Extract the [X, Y] coordinate from the center of the cell holding the provided text.  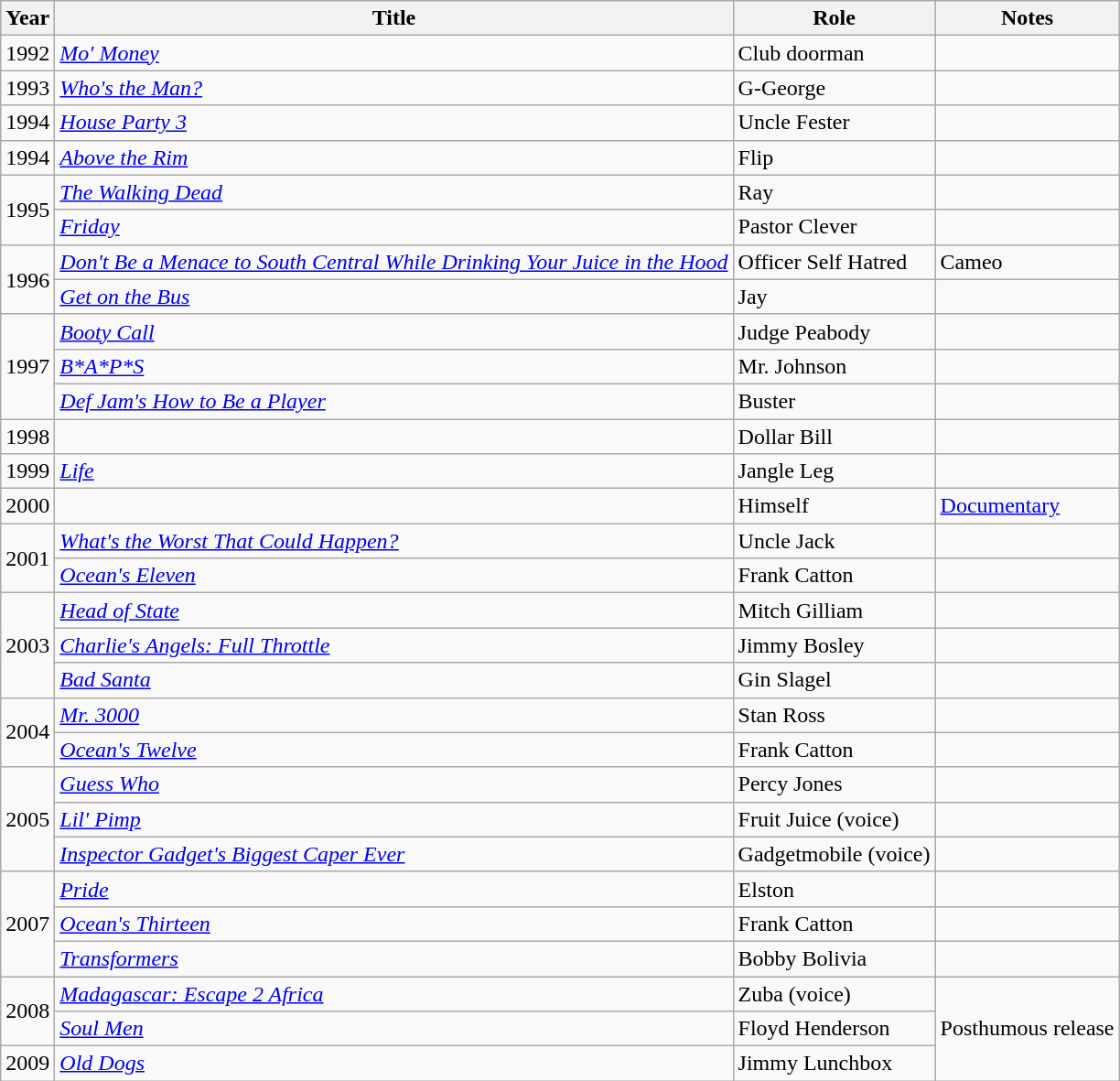
Def Jam's How to Be a Player [393, 401]
Soul Men [393, 1029]
Ray [835, 192]
2007 [27, 924]
Mr. Johnson [835, 366]
Who's the Man? [393, 88]
Mitch Gilliam [835, 611]
Officer Self Hatred [835, 262]
Percy Jones [835, 784]
Notes [1027, 18]
Stan Ross [835, 715]
Above the Rim [393, 157]
Posthumous release [1027, 1028]
Uncle Fester [835, 123]
1995 [27, 210]
Gin Slagel [835, 680]
Flip [835, 157]
Year [27, 18]
Pride [393, 889]
What's the Worst That Could Happen? [393, 541]
Friday [393, 227]
Buster [835, 401]
Jimmy Lunchbox [835, 1064]
Charlie's Angels: Full Throttle [393, 645]
Head of State [393, 611]
1999 [27, 471]
1997 [27, 366]
Ocean's Eleven [393, 576]
Title [393, 18]
Mr. 3000 [393, 715]
Jangle Leg [835, 471]
1992 [27, 53]
2008 [27, 1011]
G-George [835, 88]
Old Dogs [393, 1064]
Jay [835, 297]
Madagascar: Escape 2 Africa [393, 993]
Booty Call [393, 331]
The Walking Dead [393, 192]
Bad Santa [393, 680]
Jimmy Bosley [835, 645]
Floyd Henderson [835, 1029]
Uncle Jack [835, 541]
Pastor Clever [835, 227]
Zuba (voice) [835, 993]
Dollar Bill [835, 437]
House Party 3 [393, 123]
Documentary [1027, 506]
Fruit Juice (voice) [835, 819]
Guess Who [393, 784]
Judge Peabody [835, 331]
Elston [835, 889]
Bobby Bolivia [835, 958]
Role [835, 18]
Cameo [1027, 262]
Transformers [393, 958]
Life [393, 471]
Get on the Bus [393, 297]
Himself [835, 506]
Ocean's Twelve [393, 750]
Don't Be a Menace to South Central While Drinking Your Juice in the Hood [393, 262]
2003 [27, 645]
Mo' Money [393, 53]
2000 [27, 506]
1998 [27, 437]
1996 [27, 279]
2009 [27, 1064]
1993 [27, 88]
Inspector Gadget's Biggest Caper Ever [393, 854]
B*A*P*S [393, 366]
Gadgetmobile (voice) [835, 854]
2005 [27, 819]
Club doorman [835, 53]
Lil' Pimp [393, 819]
2001 [27, 558]
Ocean's Thirteen [393, 924]
2004 [27, 732]
